Return (X, Y) of the center of cell containing provided text 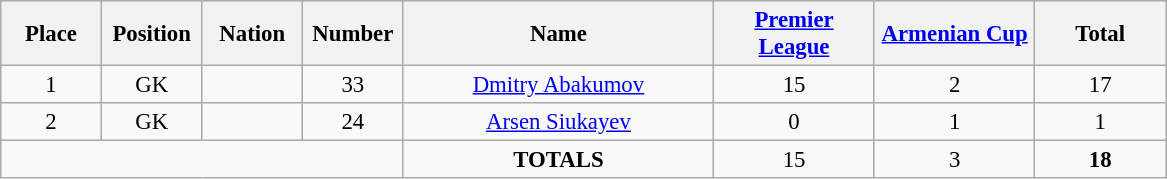
24 (354, 122)
Total (1100, 34)
Place (52, 34)
Number (354, 34)
TOTALS (558, 160)
17 (1100, 85)
33 (354, 85)
Armenian Cup (954, 34)
18 (1100, 160)
Premier League (794, 34)
3 (954, 160)
Name (558, 34)
0 (794, 122)
Nation (252, 34)
Dmitry Abakumov (558, 85)
Arsen Siukayev (558, 122)
Position (152, 34)
